Return [X, Y] of the center of cell containing provided text 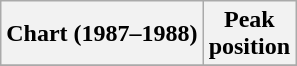
Chart (1987–1988) [102, 34]
Peakposition [249, 34]
